Detect which cell encompasses the target text, then output its (X, Y) center coordinate. 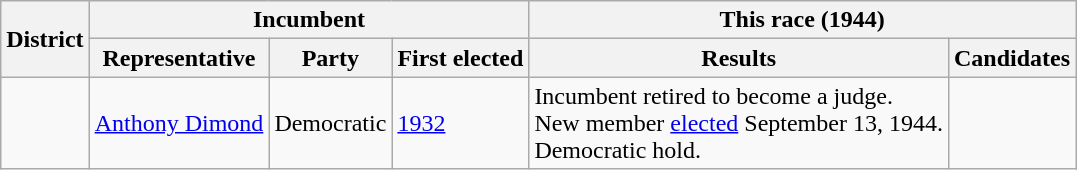
This race (1944) (802, 20)
Democratic (330, 123)
Incumbent retired to become a judge.New member elected September 13, 1944.Democratic hold. (739, 123)
Candidates (1012, 58)
Incumbent (309, 20)
Party (330, 58)
First elected (460, 58)
District (45, 39)
Representative (179, 58)
Results (739, 58)
Anthony Dimond (179, 123)
1932 (460, 123)
